Detect which cell encompasses the target text, then output its [x, y] center coordinate. 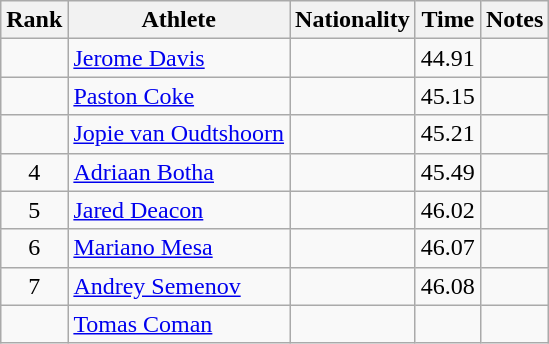
Andrey Semenov [179, 286]
Jared Deacon [179, 210]
5 [34, 210]
Paston Coke [179, 96]
46.02 [448, 210]
45.15 [448, 96]
Notes [514, 20]
Mariano Mesa [179, 248]
Nationality [353, 20]
46.08 [448, 286]
4 [34, 172]
46.07 [448, 248]
Jerome Davis [179, 58]
Jopie van Oudtshoorn [179, 134]
Time [448, 20]
Rank [34, 20]
44.91 [448, 58]
Adriaan Botha [179, 172]
45.21 [448, 134]
45.49 [448, 172]
Athlete [179, 20]
6 [34, 248]
Tomas Coman [179, 324]
7 [34, 286]
